Return the (X, Y) coordinate for the center point of the cell that contains the specified text.  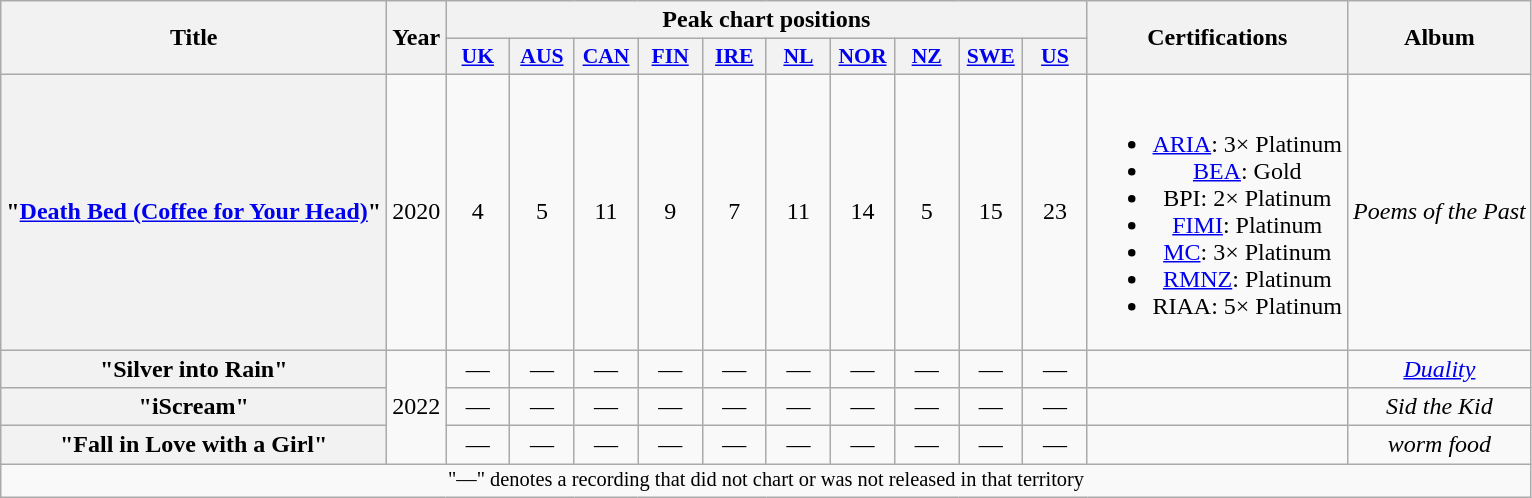
14 (862, 212)
2020 (416, 212)
4 (478, 212)
Poems of the Past (1440, 212)
23 (1055, 212)
UK (478, 57)
"—" denotes a recording that did not chart or was not released in that territory (766, 481)
NL (798, 57)
9 (670, 212)
Sid the Kid (1440, 407)
15 (991, 212)
"iScream" (194, 407)
US (1055, 57)
"Silver into Rain" (194, 369)
AUS (542, 57)
Year (416, 38)
worm food (1440, 445)
Duality (1440, 369)
IRE (734, 57)
NOR (862, 57)
Title (194, 38)
"Fall in Love with a Girl" (194, 445)
Album (1440, 38)
2022 (416, 407)
NZ (927, 57)
"Death Bed (Coffee for Your Head)" (194, 212)
CAN (606, 57)
Peak chart positions (766, 20)
Certifications (1218, 38)
SWE (991, 57)
7 (734, 212)
FIN (670, 57)
ARIA: 3× PlatinumBEA: GoldBPI: 2× PlatinumFIMI: PlatinumMC: 3× PlatinumRMNZ: PlatinumRIAA: 5× Platinum (1218, 212)
